Return the (X, Y) coordinate for the center point of the cell that contains the specified text.  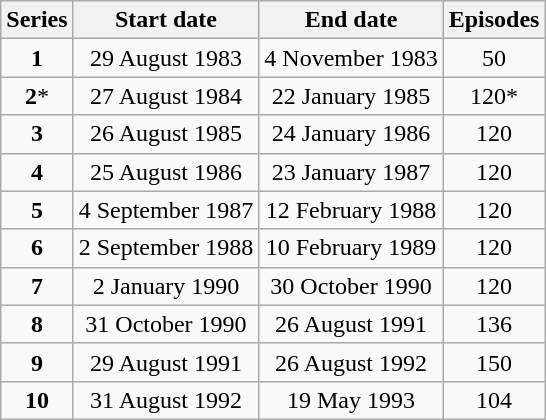
120* (494, 96)
Start date (166, 20)
30 October 1990 (351, 286)
8 (37, 324)
26 August 1991 (351, 324)
29 August 1983 (166, 58)
22 January 1985 (351, 96)
2* (37, 96)
2 January 1990 (166, 286)
Series (37, 20)
29 August 1991 (166, 362)
6 (37, 248)
12 February 1988 (351, 210)
104 (494, 400)
31 October 1990 (166, 324)
136 (494, 324)
9 (37, 362)
31 August 1992 (166, 400)
Episodes (494, 20)
3 (37, 134)
19 May 1993 (351, 400)
10 (37, 400)
4 September 1987 (166, 210)
2 September 1988 (166, 248)
50 (494, 58)
5 (37, 210)
150 (494, 362)
1 (37, 58)
End date (351, 20)
4 (37, 172)
27 August 1984 (166, 96)
26 August 1992 (351, 362)
10 February 1989 (351, 248)
23 January 1987 (351, 172)
4 November 1983 (351, 58)
25 August 1986 (166, 172)
24 January 1986 (351, 134)
26 August 1985 (166, 134)
7 (37, 286)
